Provide the (x, y) coordinate of the cell's center where the given text is located.  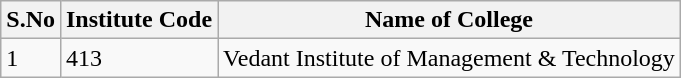
1 (31, 58)
Name of College (450, 20)
413 (138, 58)
S.No (31, 20)
Institute Code (138, 20)
Vedant Institute of Management & Technology (450, 58)
